From the cell containing the given text, extract its center point as [X, Y] coordinate. 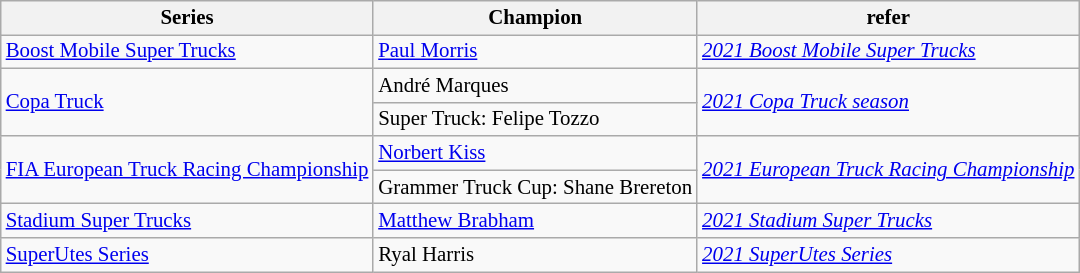
Champion [535, 18]
SuperUtes Series [188, 255]
Copa Truck [188, 102]
Stadium Super Trucks [188, 221]
Boost Mobile Super Trucks [188, 51]
Paul Morris [535, 51]
Series [188, 18]
2021 Copa Truck season [888, 102]
2021 European Truck Racing Championship [888, 170]
refer [888, 18]
Ryal Harris [535, 255]
Grammer Truck Cup: Shane Brereton [535, 187]
Norbert Kiss [535, 153]
2021 Boost Mobile Super Trucks [888, 51]
FIA European Truck Racing Championship [188, 170]
Matthew Brabham [535, 221]
2021 SuperUtes Series [888, 255]
André Marques [535, 85]
2021 Stadium Super Trucks [888, 221]
Super Truck: Felipe Tozzo [535, 119]
